Extract the (x, y) coordinate from the center of the cell holding the provided text.  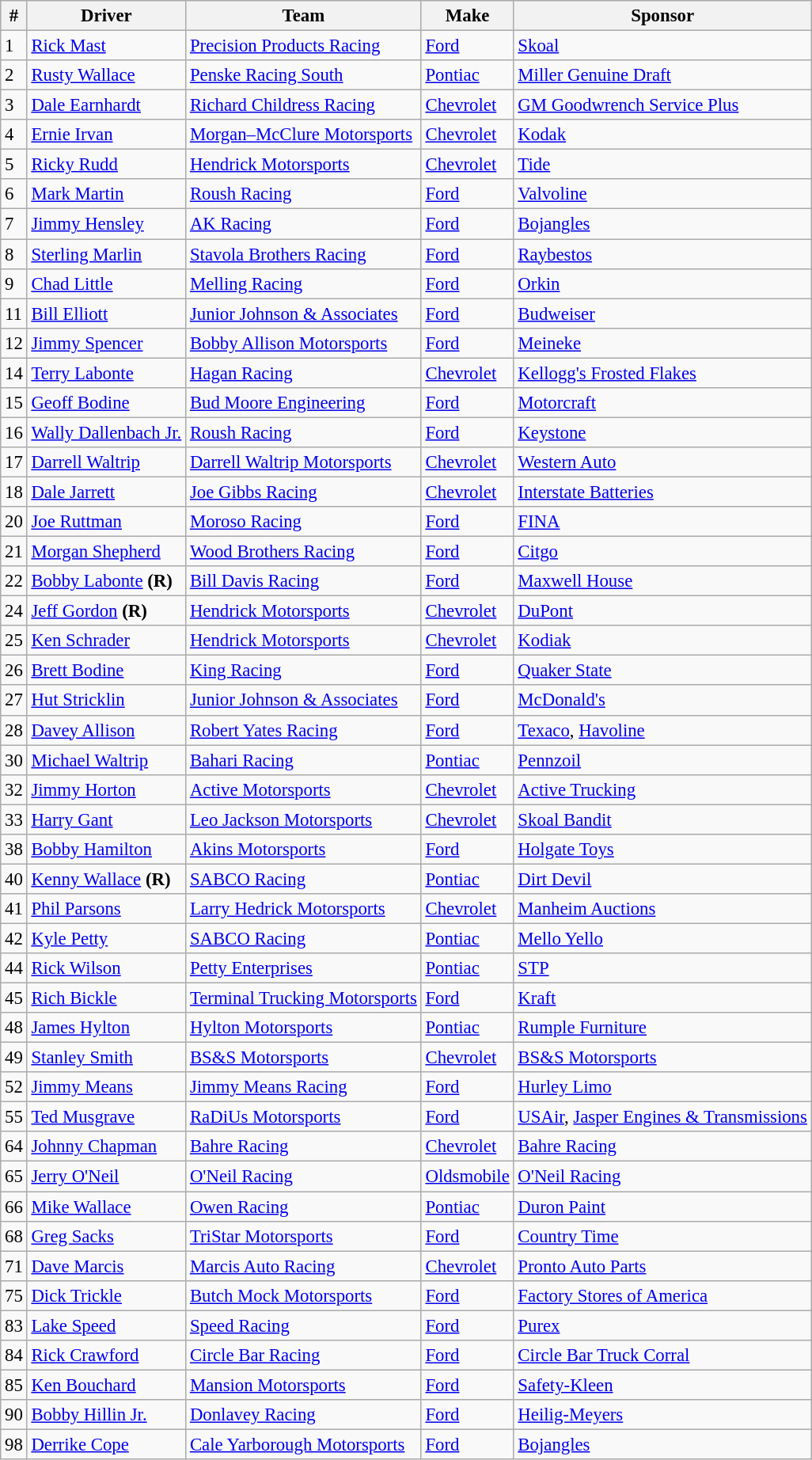
Active Motorsports (304, 789)
Raybestos (662, 254)
Dale Earnhardt (106, 105)
83 (14, 1325)
Michael Waltrip (106, 760)
TriStar Motorsports (304, 1236)
90 (14, 1415)
Jerry O'Neil (106, 1177)
Maxwell House (662, 581)
Pronto Auto Parts (662, 1266)
9 (14, 283)
RaDiUs Motorsports (304, 1117)
Dale Jarrett (106, 492)
Manheim Auctions (662, 909)
Kodak (662, 135)
STP (662, 968)
Richard Childress Racing (304, 105)
98 (14, 1444)
Bill Elliott (106, 314)
Mike Wallace (106, 1207)
Quaker State (662, 671)
66 (14, 1207)
22 (14, 581)
Factory Stores of America (662, 1295)
12 (14, 343)
King Racing (304, 671)
GM Goodwrench Service Plus (662, 105)
Kenny Wallace (R) (106, 879)
Keystone (662, 432)
6 (14, 194)
Joe Gibbs Racing (304, 492)
Bill Davis Racing (304, 581)
Rick Crawford (106, 1355)
Rick Wilson (106, 968)
Owen Racing (304, 1207)
Heilig-Meyers (662, 1415)
Active Trucking (662, 789)
14 (14, 373)
Marcis Auto Racing (304, 1266)
5 (14, 165)
Kellogg's Frosted Flakes (662, 373)
Sterling Marlin (106, 254)
Morgan–McClure Motorsports (304, 135)
Bobby Labonte (R) (106, 581)
Mello Yello (662, 938)
Johnny Chapman (106, 1147)
James Hylton (106, 1028)
65 (14, 1177)
Dave Marcis (106, 1266)
Melling Racing (304, 283)
Citgo (662, 552)
Bahari Racing (304, 760)
Wally Dallenbach Jr. (106, 432)
71 (14, 1266)
Rusty Wallace (106, 75)
Akins Motorsports (304, 850)
20 (14, 522)
Bobby Allison Motorsports (304, 343)
25 (14, 641)
Motorcraft (662, 403)
Texaco, Havoline (662, 730)
Lake Speed (106, 1325)
28 (14, 730)
Ricky Rudd (106, 165)
1 (14, 46)
Team (304, 16)
Moroso Racing (304, 522)
75 (14, 1295)
38 (14, 850)
49 (14, 1058)
Brett Bodine (106, 671)
Ken Schrader (106, 641)
45 (14, 998)
Jimmy Horton (106, 789)
27 (14, 701)
11 (14, 314)
52 (14, 1087)
Derrike Cope (106, 1444)
Cale Yarborough Motorsports (304, 1444)
Miller Genuine Draft (662, 75)
Budweiser (662, 314)
Jimmy Means Racing (304, 1087)
Ken Bouchard (106, 1385)
Jimmy Spencer (106, 343)
Hylton Motorsports (304, 1028)
Jeff Gordon (R) (106, 611)
Speed Racing (304, 1325)
Larry Hedrick Motorsports (304, 909)
84 (14, 1355)
Hurley Limo (662, 1087)
41 (14, 909)
Penske Racing South (304, 75)
4 (14, 135)
Leo Jackson Motorsports (304, 819)
85 (14, 1385)
55 (14, 1117)
16 (14, 432)
Kodiak (662, 641)
Morgan Shepherd (106, 552)
68 (14, 1236)
Make (467, 16)
40 (14, 879)
Kraft (662, 998)
Holgate Toys (662, 850)
Robert Yates Racing (304, 730)
DuPont (662, 611)
Jimmy Hensley (106, 224)
Hut Stricklin (106, 701)
Safety-Kleen (662, 1385)
64 (14, 1147)
Dick Trickle (106, 1295)
Mansion Motorsports (304, 1385)
Bud Moore Engineering (304, 403)
Darrell Waltrip (106, 462)
Terry Labonte (106, 373)
Duron Paint (662, 1207)
Darrell Waltrip Motorsports (304, 462)
Sponsor (662, 16)
42 (14, 938)
Greg Sacks (106, 1236)
Purex (662, 1325)
24 (14, 611)
Geoff Bodine (106, 403)
Bobby Hillin Jr. (106, 1415)
Western Auto (662, 462)
Pennzoil (662, 760)
8 (14, 254)
Meineke (662, 343)
Precision Products Racing (304, 46)
Orkin (662, 283)
Davey Allison (106, 730)
Bobby Hamilton (106, 850)
44 (14, 968)
18 (14, 492)
Chad Little (106, 283)
Phil Parsons (106, 909)
McDonald's (662, 701)
Petty Enterprises (304, 968)
Stanley Smith (106, 1058)
21 (14, 552)
Dirt Devil (662, 879)
Mark Martin (106, 194)
3 (14, 105)
30 (14, 760)
15 (14, 403)
FINA (662, 522)
Wood Brothers Racing (304, 552)
2 (14, 75)
33 (14, 819)
Country Time (662, 1236)
Rich Bickle (106, 998)
Skoal Bandit (662, 819)
32 (14, 789)
Hagan Racing (304, 373)
7 (14, 224)
Circle Bar Truck Corral (662, 1355)
Jimmy Means (106, 1087)
17 (14, 462)
Kyle Petty (106, 938)
Rick Mast (106, 46)
Interstate Batteries (662, 492)
Stavola Brothers Racing (304, 254)
Joe Ruttman (106, 522)
AK Racing (304, 224)
Rumple Furniture (662, 1028)
Ernie Irvan (106, 135)
Driver (106, 16)
Circle Bar Racing (304, 1355)
26 (14, 671)
Valvoline (662, 194)
Ted Musgrave (106, 1117)
Terminal Trucking Motorsports (304, 998)
# (14, 16)
Tide (662, 165)
Donlavey Racing (304, 1415)
Oldsmobile (467, 1177)
Butch Mock Motorsports (304, 1295)
Harry Gant (106, 819)
Skoal (662, 46)
USAir, Jasper Engines & Transmissions (662, 1117)
48 (14, 1028)
